Find where the given text appears and provide that cell's center as [X, Y] coordinate. 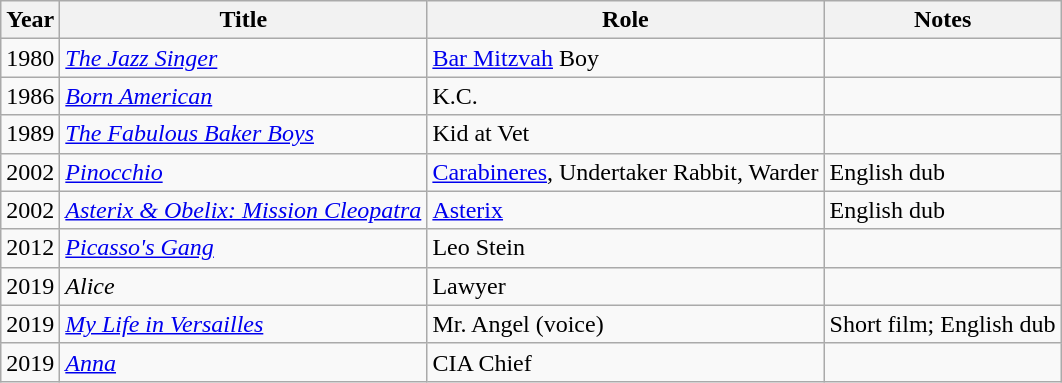
My Life in Versailles [244, 324]
The Jazz Singer [244, 58]
Alice [244, 286]
2012 [30, 248]
Carabineres, Undertaker Rabbit, Warder [626, 172]
Short film; English dub [942, 324]
Picasso's Gang [244, 248]
Notes [942, 20]
Bar Mitzvah Boy [626, 58]
Title [244, 20]
Mr. Angel (voice) [626, 324]
1980 [30, 58]
1989 [30, 134]
Asterix [626, 210]
K.C. [626, 96]
1986 [30, 96]
Year [30, 20]
Leo Stein [626, 248]
Kid at Vet [626, 134]
Anna [244, 362]
Born American [244, 96]
The Fabulous Baker Boys [244, 134]
Asterix & Obelix: Mission Cleopatra [244, 210]
Pinocchio [244, 172]
Lawyer [626, 286]
Role [626, 20]
CIA Chief [626, 362]
